Capture the cell that displays the provided text and extract its [x, y] central coordinate. 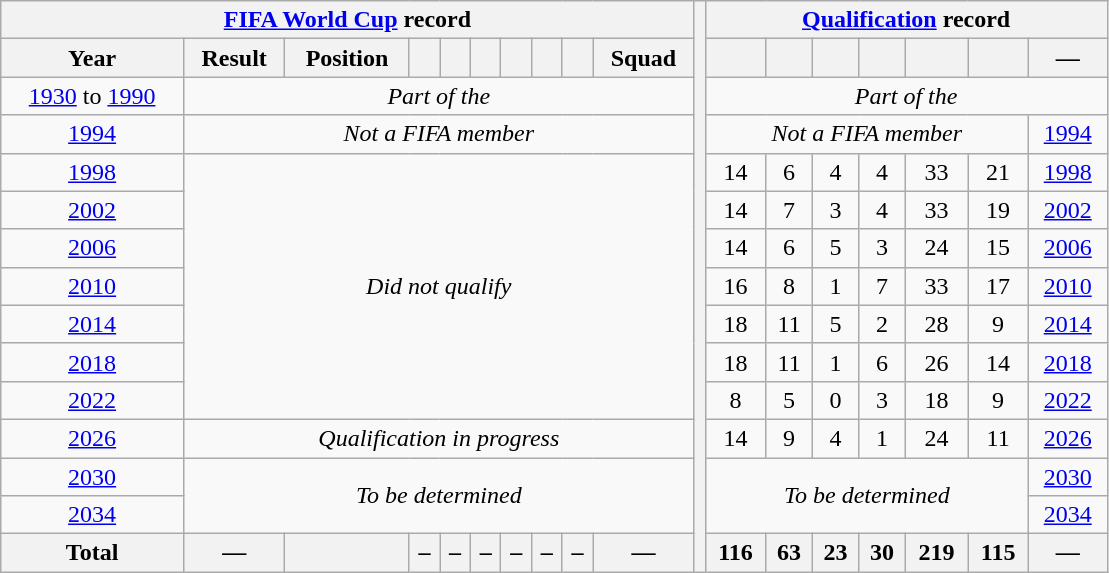
Did not qualify [438, 286]
116 [736, 553]
Result [234, 58]
Position [347, 58]
Qualification in progress [438, 438]
21 [998, 172]
30 [882, 553]
Qualification record [906, 20]
219 [936, 553]
Year [92, 58]
Total [92, 553]
26 [936, 362]
16 [736, 286]
63 [789, 553]
FIFA World Cup record [348, 20]
0 [835, 400]
23 [835, 553]
28 [936, 324]
15 [998, 248]
2 [882, 324]
1930 to 1990 [92, 96]
17 [998, 286]
19 [998, 210]
Squad [644, 58]
115 [998, 553]
